Locate the cell with the specified text and output its (X, Y) center coordinate. 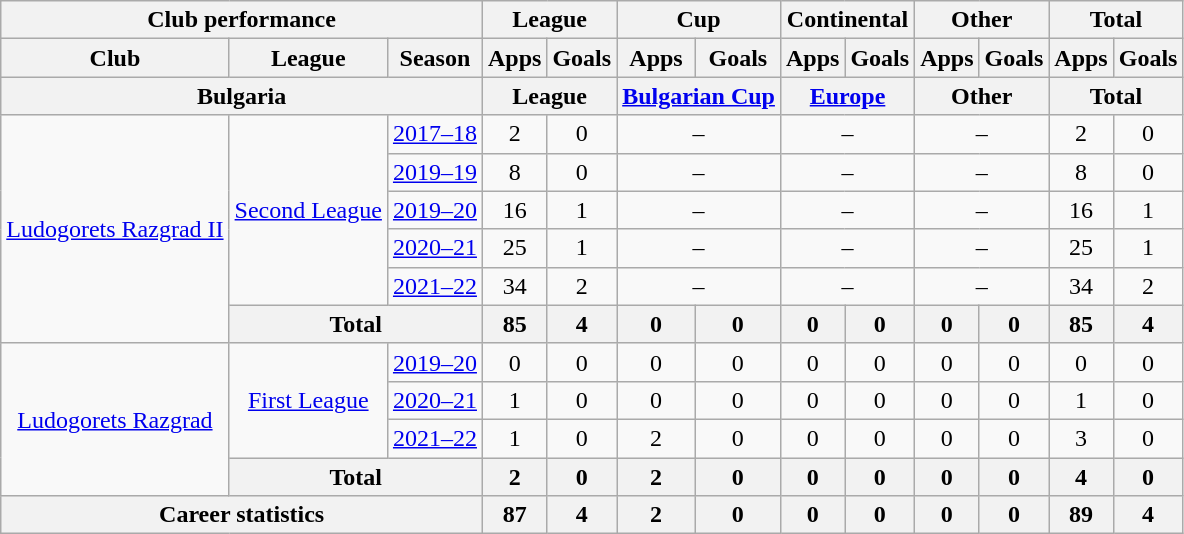
Bulgarian Cup (699, 96)
Club (115, 58)
87 (514, 515)
Bulgaria (242, 96)
Career statistics (242, 515)
Cup (699, 20)
Europe (847, 96)
89 (1081, 515)
Season (434, 58)
Continental (847, 20)
Club performance (242, 20)
Ludogorets Razgrad II (115, 229)
Second League (308, 210)
First League (308, 400)
3 (1081, 438)
2019–19 (434, 172)
Ludogorets Razgrad (115, 419)
2017–18 (434, 134)
